From the cell containing the given text, extract its center point as (x, y) coordinate. 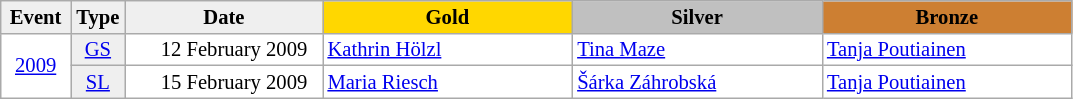
Maria Riesch (447, 81)
Kathrin Hölzl (447, 49)
15 February 2009 (224, 81)
2009 (36, 65)
SL (98, 81)
Bronze (947, 16)
Tina Maze (697, 49)
12 February 2009 (224, 49)
Gold (447, 16)
GS (98, 49)
Šárka Záhrobská (697, 81)
Silver (697, 16)
Event (36, 16)
Date (224, 16)
Type (98, 16)
